Detect which cell encompasses the target text, then output its (x, y) center coordinate. 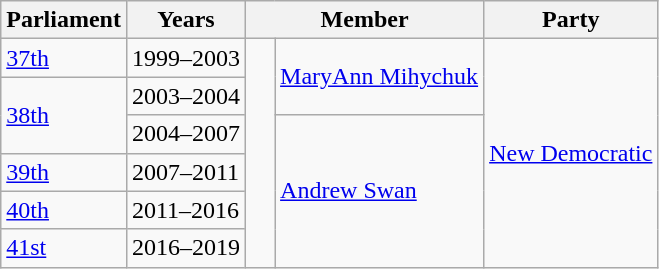
Party (571, 20)
Years (186, 20)
2011–2016 (186, 210)
2016–2019 (186, 248)
37th (64, 58)
41st (64, 248)
38th (64, 115)
Andrew Swan (380, 191)
New Democratic (571, 153)
Member (365, 20)
MaryAnn Mihychuk (380, 77)
2003–2004 (186, 96)
Parliament (64, 20)
2004–2007 (186, 134)
40th (64, 210)
2007–2011 (186, 172)
1999–2003 (186, 58)
39th (64, 172)
